Detect which cell encompasses the target text, then output its [X, Y] center coordinate. 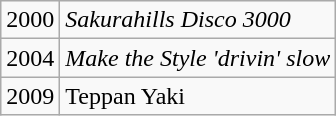
2000 [30, 20]
Teppan Yaki [198, 96]
Make the Style 'drivin' slow [198, 58]
Sakurahills Disco 3000 [198, 20]
2009 [30, 96]
2004 [30, 58]
